Pinpoint the cell where the given text exists, returning its (x, y) midpoint coordinate. 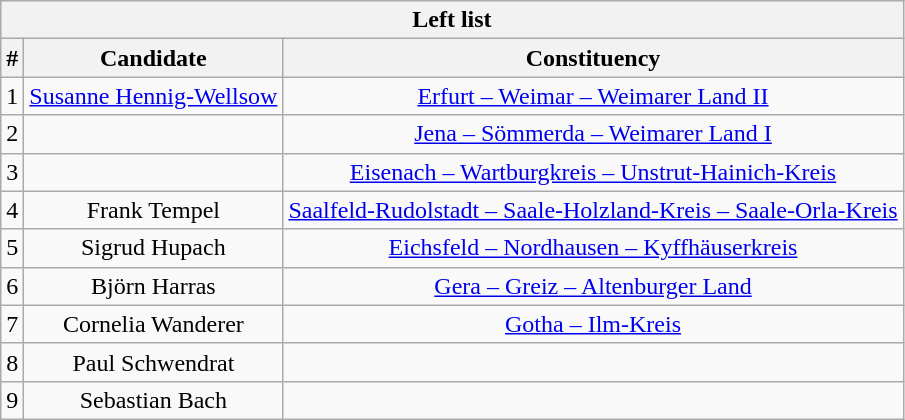
3 (12, 172)
4 (12, 210)
Björn Harras (154, 286)
9 (12, 400)
Sebastian Bach (154, 400)
Gotha – Ilm-Kreis (593, 324)
Constituency (593, 58)
Paul Schwendrat (154, 362)
Jena – Sömmerda – Weimarer Land I (593, 134)
Eisenach – Wartburgkreis – Unstrut-Hainich-Kreis (593, 172)
1 (12, 96)
Eichsfeld – Nordhausen – Kyffhäuserkreis (593, 248)
Frank Tempel (154, 210)
Gera – Greiz – Altenburger Land (593, 286)
Candidate (154, 58)
Left list (452, 20)
Cornelia Wanderer (154, 324)
# (12, 58)
7 (12, 324)
Sigrud Hupach (154, 248)
5 (12, 248)
8 (12, 362)
Erfurt – Weimar – Weimarer Land II (593, 96)
2 (12, 134)
6 (12, 286)
Susanne Hennig-Wellsow (154, 96)
Saalfeld-Rudolstadt – Saale-Holzland-Kreis – Saale-Orla-Kreis (593, 210)
